Identify which cell holds the provided text, then report its [x, y] central coordinate. 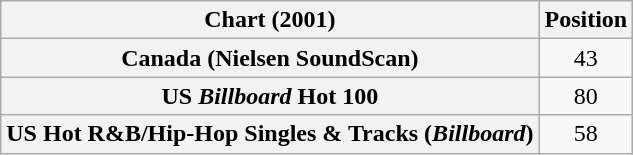
Chart (2001) [270, 20]
Position [586, 20]
43 [586, 58]
58 [586, 134]
US Hot R&B/Hip-Hop Singles & Tracks (Billboard) [270, 134]
80 [586, 96]
US Billboard Hot 100 [270, 96]
Canada (Nielsen SoundScan) [270, 58]
